Provide the [X, Y] coordinate of the cell's center where the given text is located.  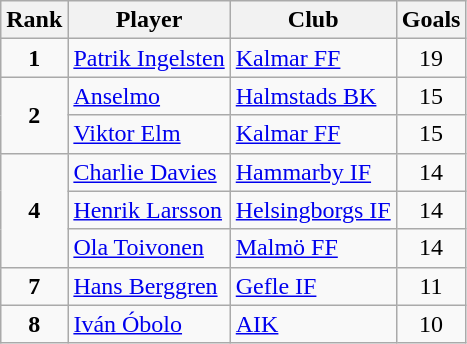
Henrik Larsson [149, 210]
Viktor Elm [149, 134]
Hans Berggren [149, 286]
Gefle IF [313, 286]
Rank [34, 20]
Charlie Davies [149, 172]
Player [149, 20]
Hammarby IF [313, 172]
Iván Óbolo [149, 324]
19 [431, 58]
AIK [313, 324]
11 [431, 286]
Halmstads BK [313, 96]
Malmö FF [313, 248]
Anselmo [149, 96]
1 [34, 58]
Club [313, 20]
Ola Toivonen [149, 248]
4 [34, 210]
2 [34, 115]
Goals [431, 20]
Patrik Ingelsten [149, 58]
10 [431, 324]
8 [34, 324]
7 [34, 286]
Helsingborgs IF [313, 210]
